Determine the (X, Y) coordinate at the center of the cell enclosing the given text.  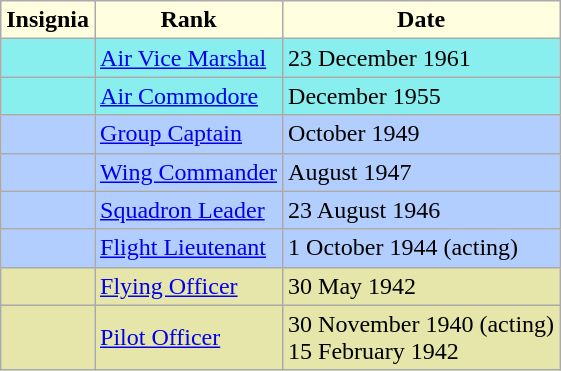
December 1955 (422, 96)
Wing Commander (189, 172)
1 October 1944 (acting) (422, 248)
Flying Officer (189, 286)
Flight Lieutenant (189, 248)
Air Vice Marshal (189, 58)
Date (422, 20)
Air Commodore (189, 96)
Rank (189, 20)
August 1947 (422, 172)
Group Captain (189, 134)
Pilot Officer (189, 338)
30 November 1940 (acting)15 February 1942 (422, 338)
23 August 1946 (422, 210)
30 May 1942 (422, 286)
Insignia (48, 20)
October 1949 (422, 134)
23 December 1961 (422, 58)
Squadron Leader (189, 210)
